Return the (X, Y) coordinate for the center point of the cell that contains the specified text.  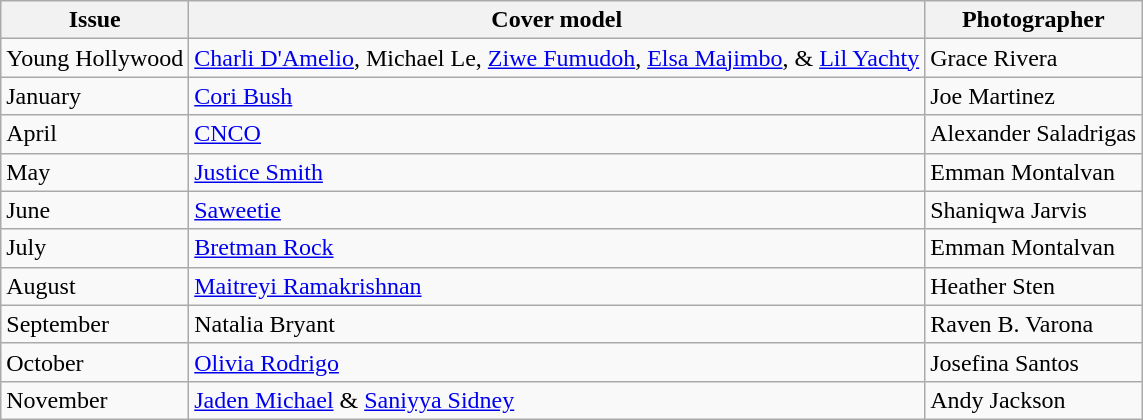
July (95, 248)
May (95, 172)
Jaden Michael & Saniyya Sidney (557, 400)
September (95, 324)
Natalia Bryant (557, 324)
Andy Jackson (1034, 400)
CNCO (557, 134)
Grace Rivera (1034, 58)
Maitreyi Ramakrishnan (557, 286)
Charli D'Amelio, Michael Le, Ziwe Fumudoh, Elsa Majimbo, & Lil Yachty (557, 58)
Issue (95, 20)
Alexander Saladrigas (1034, 134)
October (95, 362)
Heather Sten (1034, 286)
Cover model (557, 20)
Joe Martinez (1034, 96)
Raven B. Varona (1034, 324)
January (95, 96)
Cori Bush (557, 96)
Photographer (1034, 20)
Olivia Rodrigo (557, 362)
Young Hollywood (95, 58)
Josefina Santos (1034, 362)
June (95, 210)
Saweetie (557, 210)
November (95, 400)
Justice Smith (557, 172)
Shaniqwa Jarvis (1034, 210)
August (95, 286)
April (95, 134)
Bretman Rock (557, 248)
